Search for the cell housing the specified text and yield its (X, Y) center coordinate. 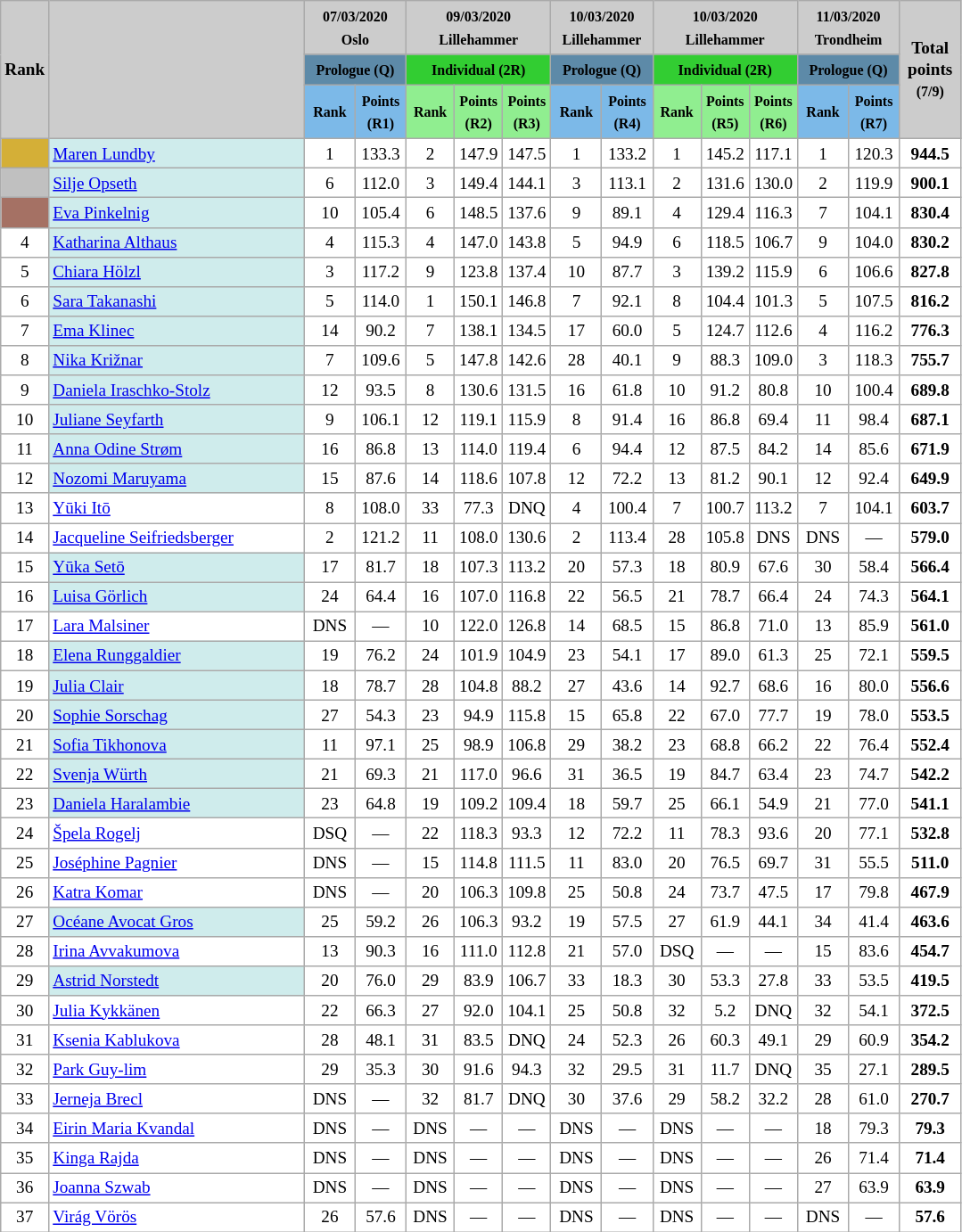
84.2 (773, 449)
100.7 (725, 508)
Virág Vörös (177, 1218)
90.3 (380, 950)
77.7 (773, 715)
104.9 (527, 656)
78.0 (874, 715)
131.6 (725, 184)
119.9 (874, 184)
124.7 (725, 330)
27.1 (874, 1070)
Yūka Setō (177, 567)
Katra Komar (177, 891)
106.1 (380, 419)
116.3 (773, 212)
94.4 (628, 449)
Anna Odine Strøm (177, 449)
131.5 (527, 390)
61.3 (773, 656)
112.0 (380, 184)
Maren Lundby (177, 153)
541.1 (931, 804)
104.8 (479, 685)
Eva Pinkelnig (177, 212)
137.6 (527, 212)
117.1 (773, 153)
149.4 (479, 184)
114.8 (479, 863)
85.6 (874, 449)
90.2 (380, 330)
68.5 (628, 626)
66.1 (725, 804)
900.1 (931, 184)
83.6 (874, 950)
556.6 (931, 685)
687.1 (931, 419)
104.4 (725, 301)
Océane Avocat Gros (177, 922)
101.3 (773, 301)
96.6 (527, 774)
98.4 (874, 419)
561.0 (931, 626)
419.5 (931, 981)
146.8 (527, 301)
827.8 (931, 271)
55.5 (874, 863)
559.5 (931, 656)
98.9 (479, 743)
139.2 (725, 271)
32.2 (773, 1098)
553.5 (931, 715)
138.1 (479, 330)
Points(R5) (725, 111)
93.5 (380, 390)
35.3 (380, 1070)
66.4 (773, 597)
133.2 (628, 153)
Points(R2) (479, 111)
83.5 (479, 1039)
150.1 (479, 301)
69.3 (380, 774)
130.0 (773, 184)
289.5 (931, 1070)
93.2 (527, 922)
Julia Clair (177, 685)
148.5 (479, 212)
77.0 (874, 804)
Elena Runggaldier (177, 656)
67.0 (725, 715)
67.6 (773, 567)
Daniela Haralambie (177, 804)
101.9 (479, 656)
532.8 (931, 833)
94.3 (527, 1070)
944.5 (931, 153)
143.8 (527, 242)
11.7 (725, 1070)
Chiara Hölzl (177, 271)
Sara Takanashi (177, 301)
Svenja Würth (177, 774)
89.1 (628, 212)
49.1 (773, 1039)
121.2 (380, 537)
79.8 (874, 891)
41.4 (874, 922)
119.4 (527, 449)
76.4 (874, 743)
77.3 (479, 508)
81.2 (725, 478)
117.2 (380, 271)
58.4 (874, 567)
54.9 (773, 804)
142.6 (527, 360)
85.9 (874, 626)
552.4 (931, 743)
564.1 (931, 597)
830.2 (931, 242)
73.7 (725, 891)
579.0 (931, 537)
115.3 (380, 242)
74.7 (874, 774)
Nozomi Maruyama (177, 478)
87.6 (380, 478)
671.9 (931, 449)
61.9 (725, 922)
118.6 (479, 478)
354.2 (931, 1039)
147.9 (479, 153)
93.6 (773, 833)
89.0 (725, 656)
48.1 (380, 1039)
92.7 (725, 685)
53.3 (725, 981)
107.3 (479, 567)
47.5 (773, 891)
147.0 (479, 242)
Jerneja Brecl (177, 1098)
Špela Rogelj (177, 833)
122.0 (479, 626)
454.7 (931, 950)
112.8 (527, 950)
111.5 (527, 863)
Points(R6) (773, 111)
120.3 (874, 153)
116.8 (527, 597)
Astrid Norstedt (177, 981)
112.6 (773, 330)
109.4 (527, 804)
37 (25, 1218)
80.9 (725, 567)
111.0 (479, 950)
107.5 (874, 301)
109.6 (380, 360)
61.0 (874, 1098)
116.2 (874, 330)
Kinga Rajda (177, 1157)
52.3 (628, 1039)
145.2 (725, 153)
60.3 (725, 1039)
76.2 (380, 656)
Juliane Seyfarth (177, 419)
69.7 (773, 863)
5.2 (725, 1011)
511.0 (931, 863)
Nika Križnar (177, 360)
Park Guy-lim (177, 1070)
105.4 (380, 212)
463.6 (931, 922)
63.4 (773, 774)
Joanna Szwab (177, 1187)
44.1 (773, 922)
97.1 (380, 743)
830.4 (931, 212)
93.3 (527, 833)
88.3 (725, 360)
117.0 (479, 774)
Joséphine Pagnier (177, 863)
Lara Malsiner (177, 626)
Silje Opseth (177, 184)
91.6 (479, 1070)
119.1 (479, 419)
Katharina Althaus (177, 242)
64.8 (380, 804)
76.0 (380, 981)
Eirin Maria Kvandal (177, 1129)
689.8 (931, 390)
59.2 (380, 922)
92.4 (874, 478)
77.1 (874, 833)
11/03/2020Trondheim (848, 28)
40.1 (628, 360)
68.8 (725, 743)
91.2 (725, 390)
53.5 (874, 981)
776.3 (931, 330)
74.3 (874, 597)
542.2 (931, 774)
80.0 (874, 685)
Points(R7) (874, 111)
Daniela Iraschko-Stolz (177, 390)
Ksenia Kablukova (177, 1039)
105.8 (725, 537)
37.6 (628, 1098)
84.7 (725, 774)
104.0 (874, 242)
118.5 (725, 242)
92.0 (479, 1011)
144.1 (527, 184)
88.2 (527, 685)
07/03/2020Oslo (355, 28)
Sophie Sorschag (177, 715)
147.5 (527, 153)
Sofia Tikhonova (177, 743)
107.8 (527, 478)
Points(R3) (527, 111)
115.8 (527, 715)
60.9 (874, 1039)
38.2 (628, 743)
Totalpoints(7/9) (931, 70)
36 (25, 1187)
61.8 (628, 390)
57.0 (628, 950)
Irina Avvakumova (177, 950)
109.0 (773, 360)
566.4 (931, 567)
59.7 (628, 804)
372.5 (931, 1011)
109.2 (479, 804)
147.8 (479, 360)
Yūki Itō (177, 508)
91.4 (628, 419)
60.0 (628, 330)
649.9 (931, 478)
Julia Kykkänen (177, 1011)
58.2 (725, 1098)
126.8 (527, 626)
137.4 (527, 271)
76.5 (725, 863)
467.9 (931, 891)
270.7 (931, 1098)
83.0 (628, 863)
66.2 (773, 743)
69.4 (773, 419)
129.4 (725, 212)
133.3 (380, 153)
71.0 (773, 626)
56.5 (628, 597)
90.1 (773, 478)
Points(R4) (628, 111)
54.3 (380, 715)
134.5 (527, 330)
64.4 (380, 597)
65.8 (628, 715)
106.6 (874, 271)
43.6 (628, 685)
107.0 (479, 597)
Points(R1) (380, 111)
18.3 (628, 981)
09/03/2020Lillehammer (478, 28)
78.3 (725, 833)
92.1 (628, 301)
113.1 (628, 184)
57.5 (628, 922)
816.2 (931, 301)
36.5 (628, 774)
87.7 (628, 271)
80.8 (773, 390)
109.8 (527, 891)
Luisa Görlich (177, 597)
57.3 (628, 567)
Ema Klinec (177, 330)
87.5 (725, 449)
113.4 (628, 537)
755.7 (931, 360)
68.6 (773, 685)
83.9 (479, 981)
123.8 (479, 271)
72.1 (874, 656)
Jacqueline Seifriedsberger (177, 537)
29.5 (628, 1070)
27.8 (773, 981)
603.7 (931, 508)
106.8 (527, 743)
66.3 (380, 1011)
